Capture the cell that displays the provided text and extract its [x, y] central coordinate. 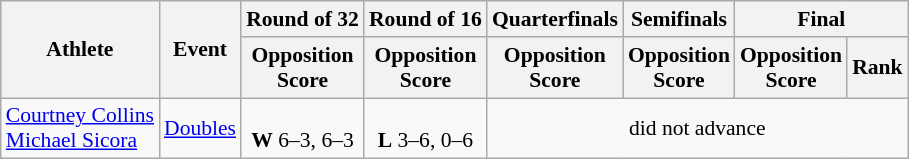
Rank [878, 68]
Round of 16 [426, 19]
Quarterfinals [555, 19]
did not advance [698, 128]
W 6–3, 6–3 [302, 128]
Doubles [200, 128]
Athlete [80, 50]
L 3–6, 0–6 [426, 128]
Round of 32 [302, 19]
Event [200, 50]
Courtney CollinsMichael Sicora [80, 128]
Semifinals [679, 19]
Final [822, 19]
